Return [x, y] of the center of cell containing provided text 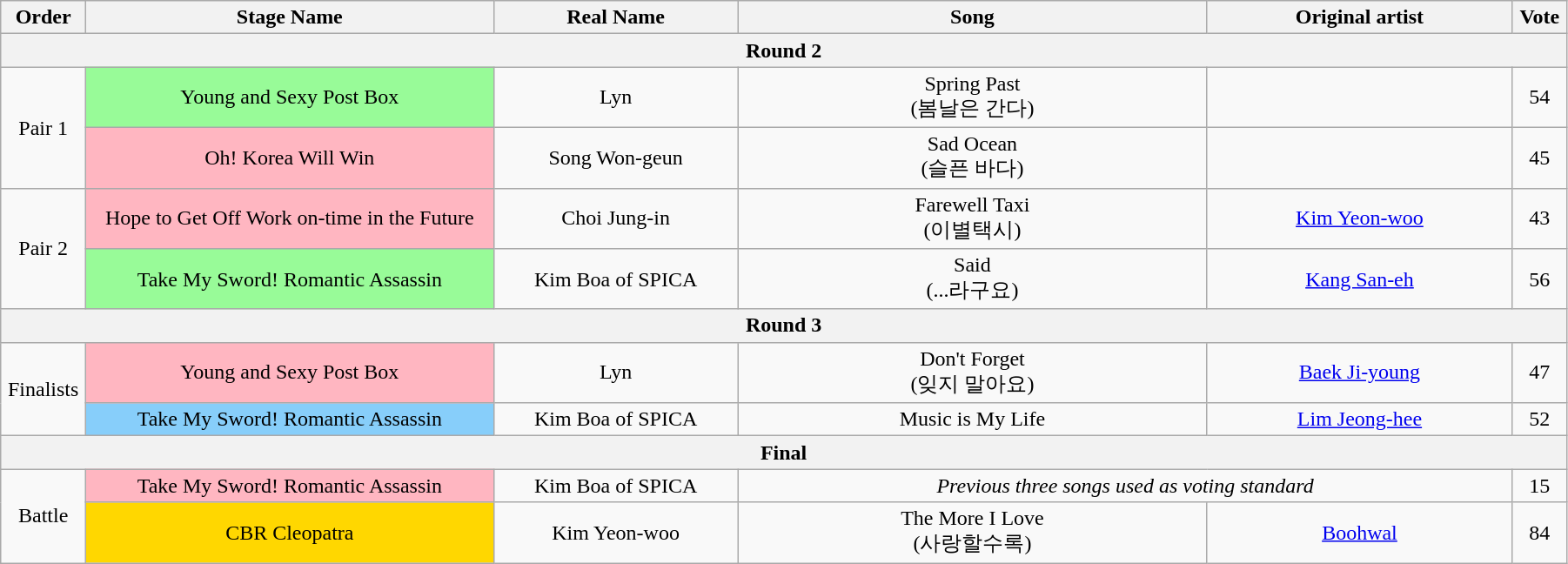
Sad Ocean(슬픈 바다) [973, 158]
Round 3 [784, 326]
Song [973, 17]
Pair 2 [44, 249]
Pair 1 [44, 127]
Original artist [1359, 17]
The More I Love(사랑할수록) [973, 533]
52 [1539, 420]
84 [1539, 533]
Song Won-geun [616, 158]
Finalists [44, 389]
Said(...라구요) [973, 279]
Choi Jung-in [616, 218]
Vote [1539, 17]
Battle [44, 516]
Order [44, 17]
Stage Name [290, 17]
Spring Past(봄날은 간다) [973, 97]
Baek Ji-young [1359, 373]
Farewell Taxi(이별택시) [973, 218]
Music is My Life [973, 420]
45 [1539, 158]
47 [1539, 373]
Don't Forget(잊지 말아요) [973, 373]
Lim Jeong-hee [1359, 420]
CBR Cleopatra [290, 533]
54 [1539, 97]
Boohwal [1359, 533]
Round 2 [784, 50]
Oh! Korea Will Win [290, 158]
56 [1539, 279]
Hope to Get Off Work on-time in the Future [290, 218]
15 [1539, 486]
43 [1539, 218]
Previous three songs used as voting standard [1125, 486]
Real Name [616, 17]
Kang San-eh [1359, 279]
Final [784, 453]
